Determine the (X, Y) coordinate at the center of the cell enclosing the given text.  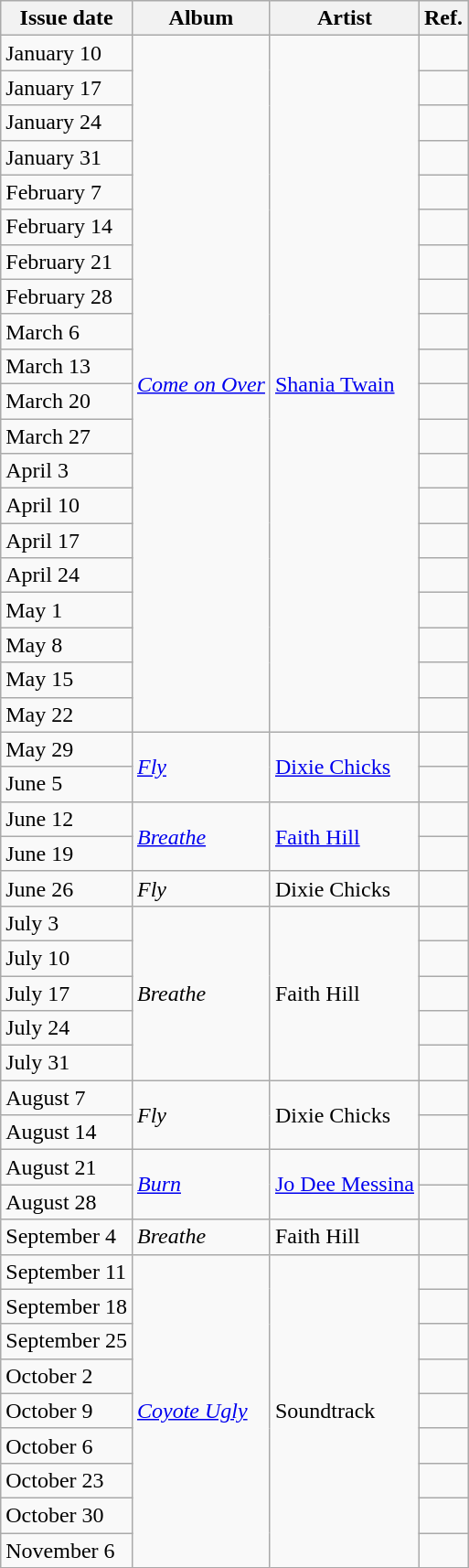
May 8 (67, 645)
May 29 (67, 749)
March 6 (67, 331)
May 1 (67, 610)
April 3 (67, 471)
October 9 (67, 1411)
July 17 (67, 993)
January 24 (67, 123)
September 25 (67, 1341)
August 21 (67, 1167)
April 10 (67, 506)
May 15 (67, 680)
March 13 (67, 366)
June 26 (67, 888)
October 23 (67, 1480)
March 20 (67, 401)
July 10 (67, 958)
Album (201, 18)
May 22 (67, 714)
June 19 (67, 854)
September 4 (67, 1237)
October 30 (67, 1515)
January 17 (67, 88)
August 28 (67, 1202)
April 24 (67, 575)
Artist (344, 18)
July 24 (67, 1028)
February 21 (67, 262)
October 2 (67, 1376)
June 5 (67, 784)
October 6 (67, 1445)
Jo Dee Messina (344, 1185)
January 10 (67, 53)
February 28 (67, 296)
September 18 (67, 1306)
Coyote Ugly (201, 1411)
February 14 (67, 227)
January 31 (67, 157)
Shania Twain (344, 384)
July 31 (67, 1063)
March 27 (67, 436)
April 17 (67, 541)
Come on Over (201, 384)
September 11 (67, 1272)
August 7 (67, 1098)
November 6 (67, 1551)
August 14 (67, 1133)
February 7 (67, 192)
June 12 (67, 819)
Issue date (67, 18)
Ref. (444, 18)
Burn (201, 1185)
July 3 (67, 923)
Soundtrack (344, 1411)
